Detect which cell encompasses the target text, then output its (x, y) center coordinate. 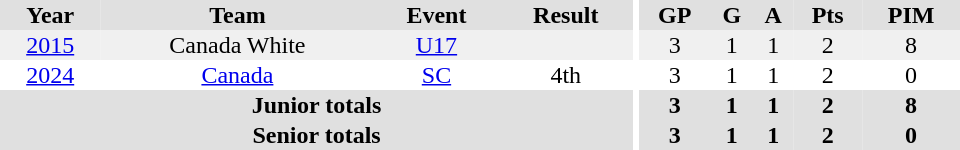
Canada (237, 75)
Result (566, 15)
Event (436, 15)
2015 (50, 45)
GP (675, 15)
A (773, 15)
G (732, 15)
Year (50, 15)
PIM (911, 15)
U17 (436, 45)
Pts (828, 15)
Team (237, 15)
SC (436, 75)
4th (566, 75)
Senior totals (316, 135)
Canada White (237, 45)
Junior totals (316, 105)
2024 (50, 75)
